Output the [X, Y] coordinate of the center of the cell containing the given text.  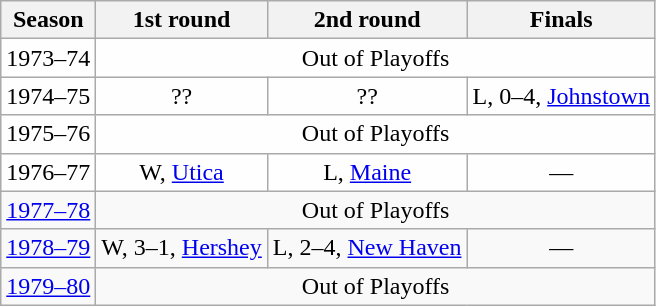
Season [48, 20]
1978–79 [48, 248]
1st round [182, 20]
1979–80 [48, 286]
1977–78 [48, 210]
1975–76 [48, 134]
2nd round [367, 20]
W, 3–1, Hershey [182, 248]
1976–77 [48, 172]
Finals [561, 20]
1973–74 [48, 58]
L, Maine [367, 172]
1974–75 [48, 96]
L, 0–4, Johnstown [561, 96]
L, 2–4, New Haven [367, 248]
W, Utica [182, 172]
